Extract the (x, y) coordinate from the center of the cell holding the provided text.  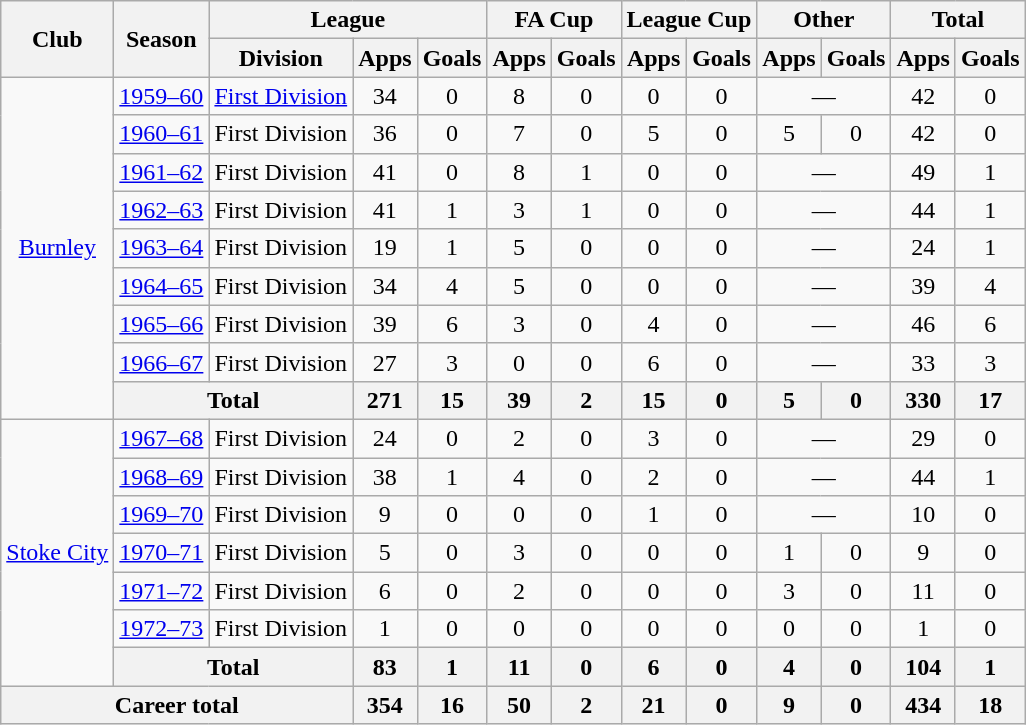
36 (385, 134)
Other (824, 20)
1972–73 (162, 629)
Club (58, 39)
1965–66 (162, 324)
83 (385, 667)
1971–72 (162, 591)
7 (519, 134)
16 (452, 705)
10 (923, 515)
1969–70 (162, 515)
21 (654, 705)
38 (385, 477)
19 (385, 248)
Division (281, 58)
1964–65 (162, 286)
49 (923, 172)
330 (923, 400)
1959–60 (162, 96)
29 (923, 438)
1962–63 (162, 210)
354 (385, 705)
League Cup (689, 20)
17 (990, 400)
League (348, 20)
33 (923, 362)
46 (923, 324)
18 (990, 705)
271 (385, 400)
1961–62 (162, 172)
Career total (177, 705)
Burnley (58, 248)
1963–64 (162, 248)
1967–68 (162, 438)
1960–61 (162, 134)
1968–69 (162, 477)
104 (923, 667)
1970–71 (162, 553)
Season (162, 39)
50 (519, 705)
434 (923, 705)
27 (385, 362)
FA Cup (554, 20)
Stoke City (58, 552)
1966–67 (162, 362)
